Provide the [x, y] coordinate of the cell's center where the given text is located.  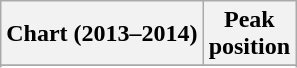
Chart (2013–2014) [102, 34]
Peakposition [249, 34]
